Capture the cell that displays the provided text and extract its (x, y) central coordinate. 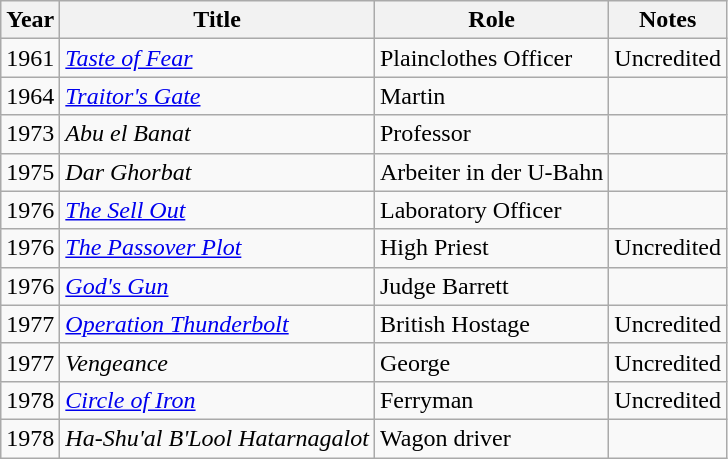
1964 (30, 96)
Title (218, 20)
Martin (491, 96)
Circle of Iron (218, 400)
1975 (30, 172)
Professor (491, 134)
The Passover Plot (218, 248)
The Sell Out (218, 210)
Laboratory Officer (491, 210)
British Hostage (491, 324)
Taste of Fear (218, 58)
Year (30, 20)
God's Gun (218, 286)
Notes (668, 20)
Traitor's Gate (218, 96)
Arbeiter in der U-Bahn (491, 172)
Abu el Banat (218, 134)
Vengeance (218, 362)
Plainclothes Officer (491, 58)
Ha-Shu'al B'Lool Hatarnagalot (218, 438)
1961 (30, 58)
Ferryman (491, 400)
Dar Ghorbat (218, 172)
Judge Barrett (491, 286)
George (491, 362)
Wagon driver (491, 438)
Operation Thunderbolt (218, 324)
1973 (30, 134)
High Priest (491, 248)
Role (491, 20)
